Output the (x, y) coordinate of the center of the cell containing the given text.  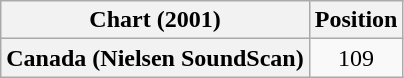
Chart (2001) (155, 20)
Position (356, 20)
Canada (Nielsen SoundScan) (155, 58)
109 (356, 58)
